Provide the (X, Y) coordinate of the cell's center where the given text is located.  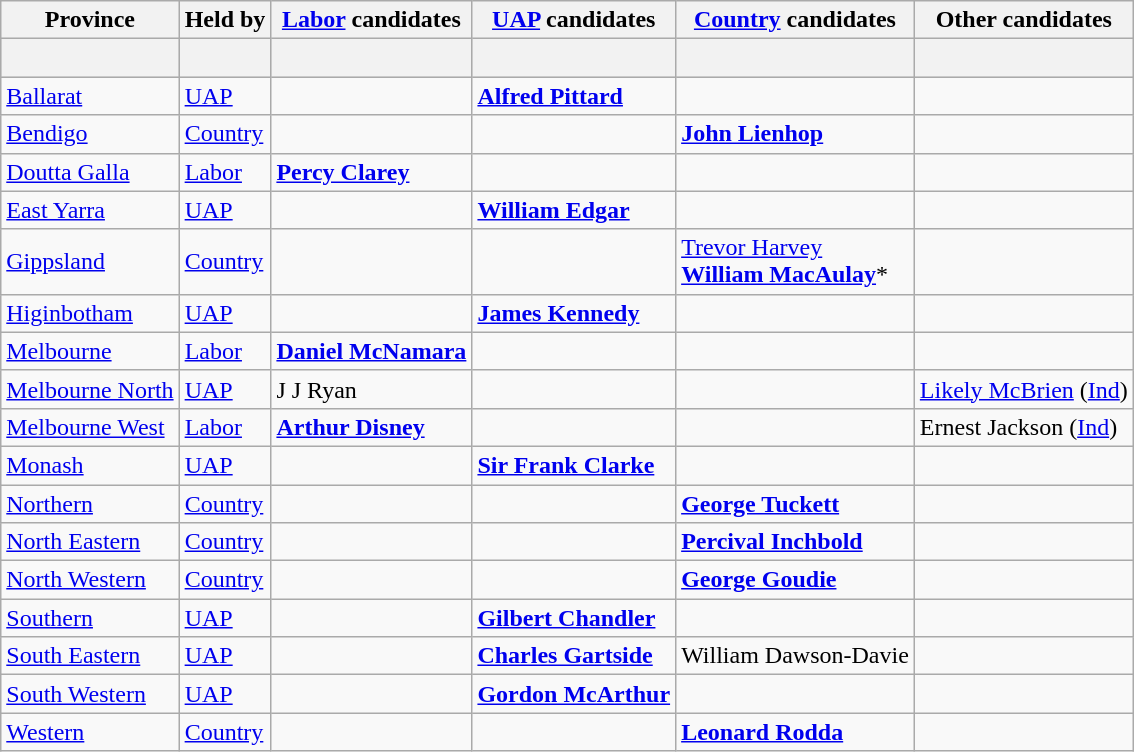
South Eastern (90, 656)
East Yarra (90, 210)
Higinbotham (90, 313)
UAP candidates (574, 20)
Gordon McArthur (574, 694)
Alfred Pittard (574, 96)
Country candidates (796, 20)
Melbourne West (90, 427)
North Western (90, 580)
Melbourne (90, 351)
George Tuckett (796, 503)
Province (90, 20)
Sir Frank Clarke (574, 465)
Percy Clarey (372, 172)
William Dawson-Davie (796, 656)
Gilbert Chandler (574, 618)
Held by (225, 20)
Monash (90, 465)
Trevor Harvey William MacAulay* (796, 262)
Labor candidates (372, 20)
Percival Inchbold (796, 542)
Leonard Rodda (796, 732)
William Edgar (574, 210)
Western (90, 732)
Gippsland (90, 262)
Ernest Jackson (Ind) (1024, 427)
Ballarat (90, 96)
J J Ryan (372, 389)
Likely McBrien (Ind) (1024, 389)
George Goudie (796, 580)
Charles Gartside (574, 656)
Daniel McNamara (372, 351)
Other candidates (1024, 20)
Bendigo (90, 134)
John Lienhop (796, 134)
Melbourne North (90, 389)
South Western (90, 694)
Southern (90, 618)
Northern (90, 503)
Doutta Galla (90, 172)
James Kennedy (574, 313)
Arthur Disney (372, 427)
North Eastern (90, 542)
